Output the [x, y] coordinate of the center of the cell containing the given text.  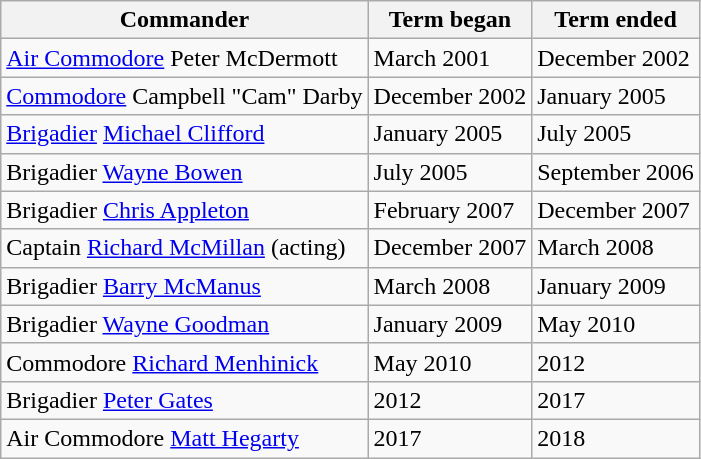
Brigadier Barry McManus [184, 286]
March 2001 [450, 58]
Brigadier Michael Clifford [184, 134]
2018 [616, 438]
Brigadier Peter Gates [184, 400]
February 2007 [450, 210]
Brigadier Wayne Goodman [184, 324]
Brigadier Chris Appleton [184, 210]
September 2006 [616, 172]
Term ended [616, 20]
Air Commodore Matt Hegarty [184, 438]
Brigadier Wayne Bowen [184, 172]
Air Commodore Peter McDermott [184, 58]
Commander [184, 20]
Commodore Richard Menhinick [184, 362]
Term began [450, 20]
Captain Richard McMillan (acting) [184, 248]
Commodore Campbell "Cam" Darby [184, 96]
